Capture the cell that displays the provided text and extract its [X, Y] central coordinate. 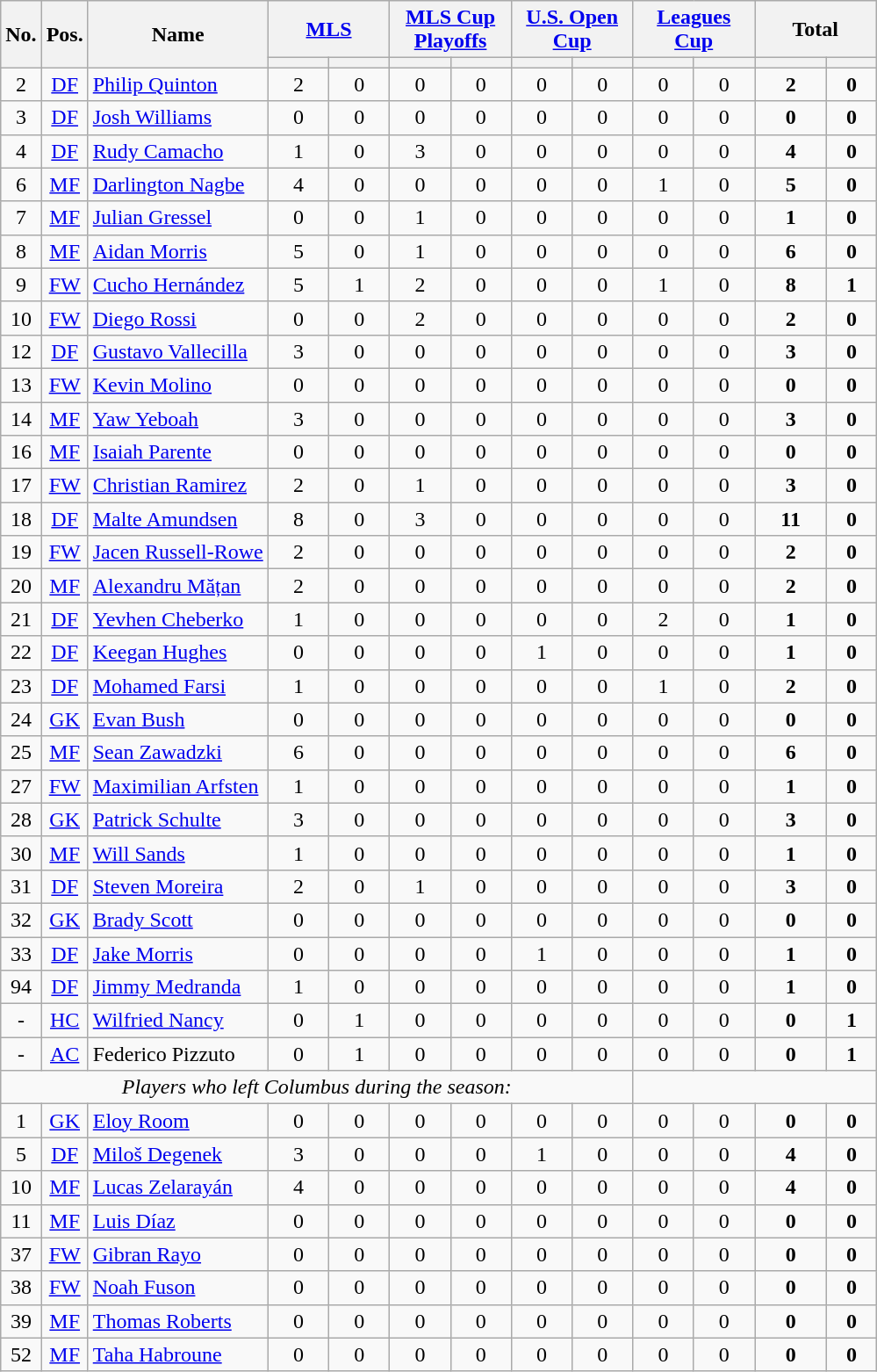
Cucho Hernández [177, 285]
27 [21, 786]
Yaw Yeboah [177, 419]
HC [65, 1021]
7 [21, 218]
38 [21, 1288]
Thomas Roberts [177, 1321]
Taha Habroune [177, 1354]
Federico Pizzuto [177, 1054]
94 [21, 987]
33 [21, 953]
16 [21, 452]
Mohamed Farsi [177, 686]
14 [21, 419]
22 [21, 653]
AC [65, 1054]
Jimmy Medranda [177, 987]
Pos. [65, 34]
24 [21, 719]
Malte Amundsen [177, 519]
Yevhen Cheberko [177, 619]
No. [21, 34]
Name [177, 34]
Patrick Schulte [177, 820]
Luis Díaz [177, 1221]
Isaiah Parente [177, 452]
12 [21, 351]
Aidan Morris [177, 251]
23 [21, 686]
28 [21, 820]
32 [21, 920]
U.S. Open Cup [572, 30]
MLS Cup Playoffs [451, 30]
Eloy Room [177, 1121]
Will Sands [177, 853]
Alexandru Mățan [177, 586]
Gustavo Vallecilla [177, 351]
Josh Williams [177, 118]
Leagues Cup [694, 30]
9 [21, 285]
Jacen Russell-Rowe [177, 552]
Steven Moreira [177, 886]
Lucas Zelarayán [177, 1188]
20 [21, 586]
Philip Quinton [177, 84]
21 [21, 619]
31 [21, 886]
Gibran Rayo [177, 1254]
Rudy Camacho [177, 151]
30 [21, 853]
39 [21, 1321]
Sean Zawadzki [177, 753]
Diego Rossi [177, 318]
Players who left Columbus during the season: [317, 1087]
Christian Ramirez [177, 486]
13 [21, 385]
52 [21, 1354]
Maximilian Arfsten [177, 786]
Noah Fuson [177, 1288]
25 [21, 753]
Julian Gressel [177, 218]
Kevin Molino [177, 385]
Keegan Hughes [177, 653]
17 [21, 486]
Wilfried Nancy [177, 1021]
18 [21, 519]
MLS [328, 30]
Brady Scott [177, 920]
Miloš Degenek [177, 1154]
Evan Bush [177, 719]
Darlington Nagbe [177, 184]
Jake Morris [177, 953]
Total [816, 30]
19 [21, 552]
37 [21, 1254]
